Locate the cell with the specified text and output its (X, Y) center coordinate. 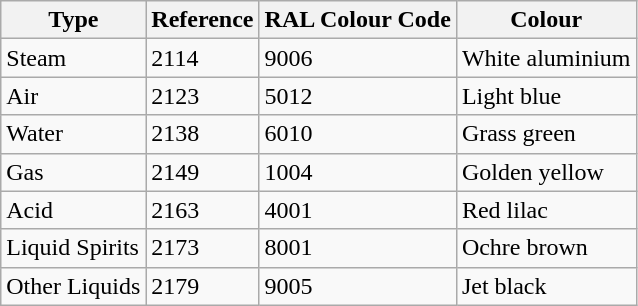
Colour (546, 20)
6010 (358, 134)
Water (74, 134)
Gas (74, 172)
Golden yellow (546, 172)
5012 (358, 96)
Light blue (546, 96)
4001 (358, 210)
8001 (358, 248)
Jet black (546, 286)
2173 (202, 248)
Type (74, 20)
Steam (74, 58)
Grass green (546, 134)
2149 (202, 172)
2163 (202, 210)
Air (74, 96)
2138 (202, 134)
9005 (358, 286)
White aluminium (546, 58)
2179 (202, 286)
2123 (202, 96)
Other Liquids (74, 286)
9006 (358, 58)
Liquid Spirits (74, 248)
Reference (202, 20)
Ochre brown (546, 248)
1004 (358, 172)
Red lilac (546, 210)
RAL Colour Code (358, 20)
Acid (74, 210)
2114 (202, 58)
